Search for the cell housing the specified text and yield its [X, Y] center coordinate. 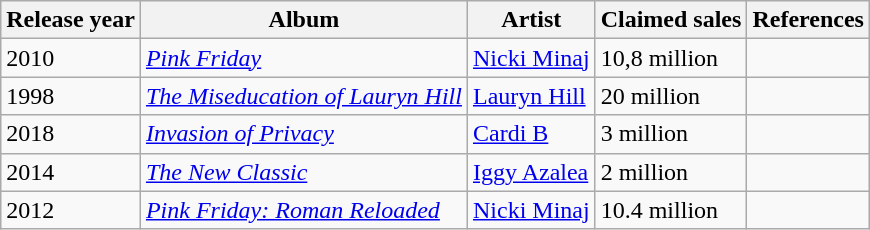
Album [304, 20]
3 million [671, 134]
Pink Friday [304, 58]
Release year [71, 20]
References [808, 20]
The Miseducation of Lauryn Hill [304, 96]
The New Classic [304, 172]
2 million [671, 172]
Lauryn Hill [531, 96]
20 million [671, 96]
Invasion of Privacy [304, 134]
Cardi B [531, 134]
Artist [531, 20]
2012 [71, 210]
Iggy Azalea [531, 172]
10.4 million [671, 210]
Pink Friday: Roman Reloaded [304, 210]
1998 [71, 96]
Claimed sales [671, 20]
10,8 million [671, 58]
2010 [71, 58]
2018 [71, 134]
2014 [71, 172]
